Provide the (X, Y) coordinate of the cell's center where the given text is located.  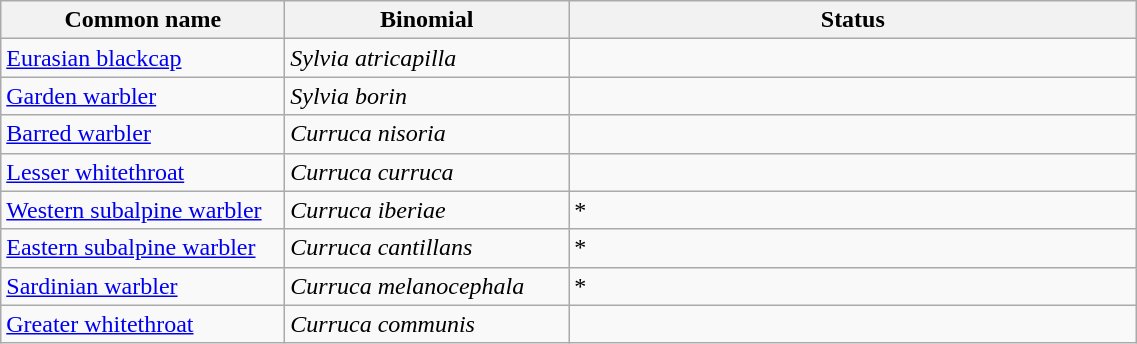
Garden warbler (143, 96)
Eurasian blackcap (143, 58)
Curruca curruca (427, 172)
Sylvia borin (427, 96)
Curruca iberiae (427, 210)
Common name (143, 20)
Western subalpine warbler (143, 210)
Curruca melanocephala (427, 286)
Curruca communis (427, 324)
Greater whitethroat (143, 324)
Curruca nisoria (427, 134)
Barred warbler (143, 134)
Sardinian warbler (143, 286)
Eastern subalpine warbler (143, 248)
Sylvia atricapilla (427, 58)
Curruca cantillans (427, 248)
Lesser whitethroat (143, 172)
Binomial (427, 20)
Status (853, 20)
